Extract the [X, Y] coordinate from the center of the cell holding the provided text.  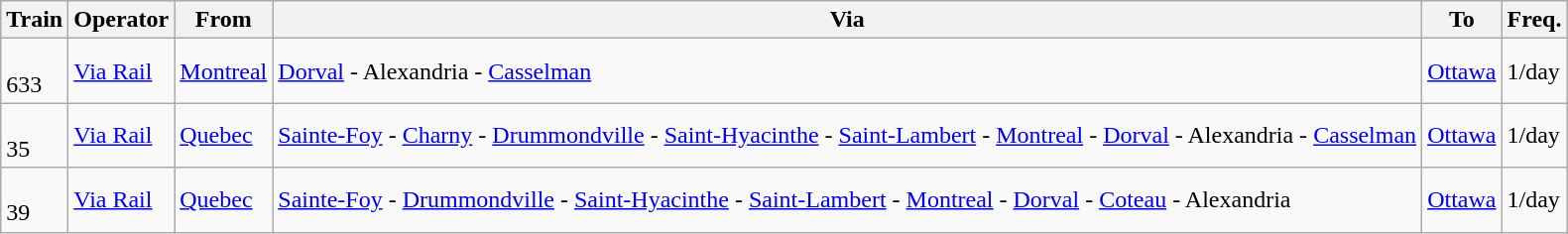
Train [35, 20]
Via [847, 20]
Sainte-Foy - Drummondville - Saint-Hyacinthe - Saint-Lambert - Montreal - Dorval - Coteau - Alexandria [847, 200]
Montreal [224, 71]
39 [35, 200]
From [224, 20]
Dorval - Alexandria - Casselman [847, 71]
To [1462, 20]
633 [35, 71]
Freq. [1534, 20]
Sainte-Foy - Charny - Drummondville - Saint-Hyacinthe - Saint-Lambert - Montreal - Dorval - Alexandria - Casselman [847, 135]
35 [35, 135]
Operator [121, 20]
